Provide the [x, y] coordinate of the cell's center where the given text is located.  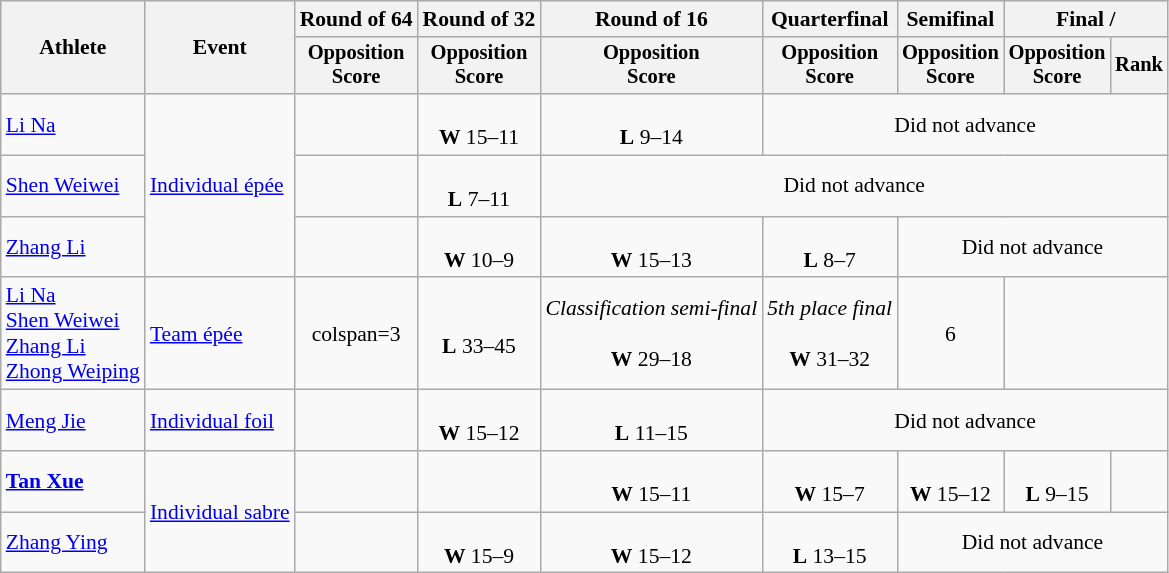
Shen Weiwei [73, 186]
Li NaShen WeiweiZhang LiZhong Weiping [73, 334]
Athlete [73, 48]
Event [220, 48]
L 8–7 [830, 248]
L 9–14 [651, 124]
Individual foil [220, 420]
L 7–11 [480, 186]
W 15–13 [651, 248]
Rank [1139, 66]
Li Na [73, 124]
Individual épée [220, 186]
L 11–15 [651, 420]
Round of 64 [356, 19]
L 13–15 [830, 542]
W 10–9 [480, 248]
Meng Jie [73, 420]
L 9–15 [1058, 482]
Classification semi-finalW 29–18 [651, 334]
Tan Xue [73, 482]
Team épée [220, 334]
W 15–9 [480, 542]
6 [950, 334]
Zhang Ying [73, 542]
L 33–45 [480, 334]
Quarterfinal [830, 19]
Round of 16 [651, 19]
Individual sabre [220, 512]
W 15–7 [830, 482]
Round of 32 [480, 19]
Zhang Li [73, 248]
5th place finalW 31–32 [830, 334]
Semifinal [950, 19]
colspan=3 [356, 334]
Final / [1086, 19]
